Provide the [X, Y] coordinate of the cell's center where the given text is located.  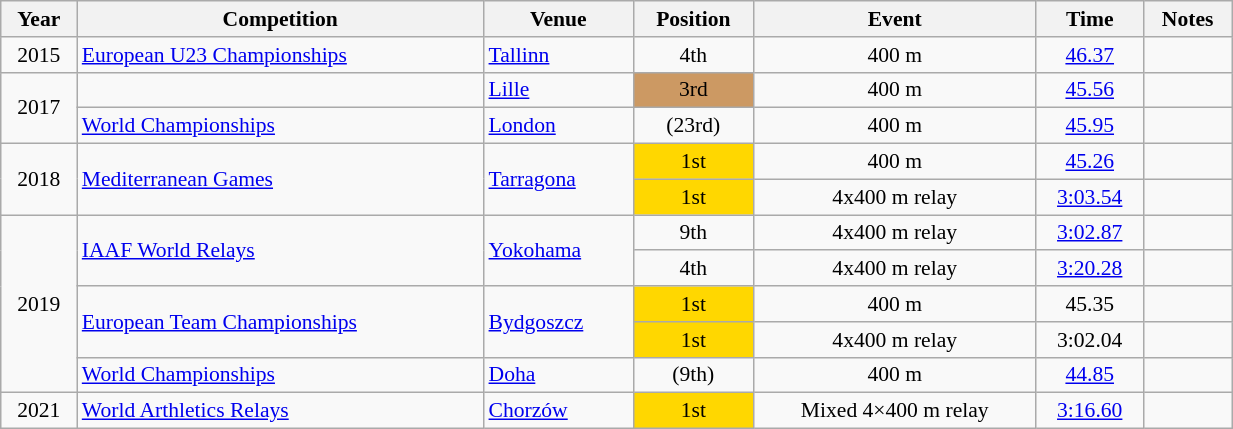
3:20.28 [1090, 269]
45.56 [1090, 90]
Position [693, 19]
Bydgoszcz [559, 322]
Year [39, 19]
London [559, 126]
3:03.54 [1090, 197]
European Team Championships [280, 322]
Notes [1188, 19]
2019 [39, 304]
45.26 [1090, 162]
9th [693, 233]
Lille [559, 90]
Venue [559, 19]
44.85 [1090, 375]
45.95 [1090, 126]
3:02.87 [1090, 233]
3:16.60 [1090, 411]
46.37 [1090, 55]
45.35 [1090, 304]
2017 [39, 108]
Doha [559, 375]
3:02.04 [1090, 340]
World Arthletics Relays [280, 411]
Mediterranean Games [280, 180]
Event [895, 19]
2015 [39, 55]
Competition [280, 19]
Tallinn [559, 55]
Time [1090, 19]
Yokohama [559, 250]
(23rd) [693, 126]
(9th) [693, 375]
Tarragona [559, 180]
2021 [39, 411]
Chorzów [559, 411]
2018 [39, 180]
IAAF World Relays [280, 250]
European U23 Championships [280, 55]
3rd [693, 90]
Mixed 4×400 m relay [895, 411]
